Extract the (X, Y) coordinate from the center of the cell holding the provided text.  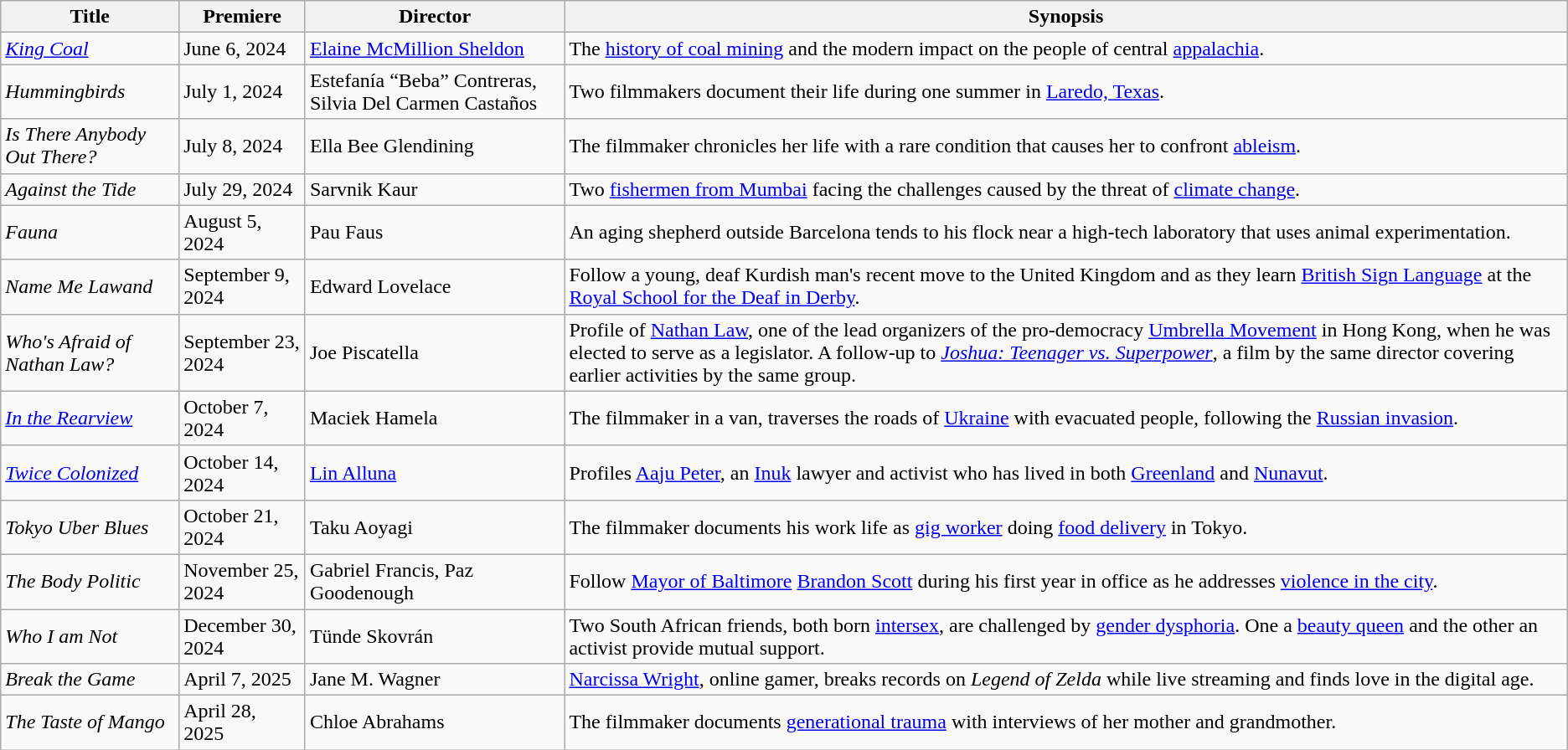
An aging shepherd outside Barcelona tends to his flock near a high-tech laboratory that uses animal experimentation. (1065, 233)
November 25, 2024 (243, 581)
September 23, 2024 (243, 352)
Gabriel Francis, Paz Goodenough (435, 581)
The filmmaker in a van, traverses the roads of Ukraine with evacuated people, following the Russian invasion. (1065, 419)
June 6, 2024 (243, 49)
Two fishermen from Mumbai facing the challenges caused by the threat of climate change. (1065, 189)
Sarvnik Kaur (435, 189)
Maciek Hamela (435, 419)
April 28, 2025 (243, 723)
Chloe Abrahams (435, 723)
July 29, 2024 (243, 189)
Fauna (90, 233)
The Body Politic (90, 581)
Two filmmakers document their life during one summer in Laredo, Texas. (1065, 92)
Synopsis (1065, 17)
Who's Afraid of Nathan Law? (90, 352)
Pau Faus (435, 233)
Name Me Lawand (90, 286)
In the Rearview (90, 419)
October 21, 2024 (243, 527)
Director (435, 17)
July 8, 2024 (243, 146)
Edward Lovelace (435, 286)
The filmmaker chronicles her life with a rare condition that causes her to confront ableism. (1065, 146)
August 5, 2024 (243, 233)
September 9, 2024 (243, 286)
Premiere (243, 17)
Is There Anybody Out There? (90, 146)
October 14, 2024 (243, 472)
The filmmaker documents his work life as gig worker doing food delivery in Tokyo. (1065, 527)
Taku Aoyagi (435, 527)
Narcissa Wright, online gamer, breaks records on Legend of Zelda while live streaming and finds love in the digital age. (1065, 680)
Jane M. Wagner (435, 680)
Tünde Skovrán (435, 636)
October 7, 2024 (243, 419)
Break the Game (90, 680)
December 30, 2024 (243, 636)
Tokyo Uber Blues (90, 527)
April 7, 2025 (243, 680)
Lin Alluna (435, 472)
The filmmaker documents generational trauma with interviews of her mother and grandmother. (1065, 723)
Title (90, 17)
Joe Piscatella (435, 352)
Follow Mayor of Baltimore Brandon Scott during his first year in office as he addresses violence in the city. (1065, 581)
Who I am Not (90, 636)
King Coal (90, 49)
Elaine McMillion Sheldon (435, 49)
The history of coal mining and the modern impact on the people of central appalachia. (1065, 49)
Hummingbirds (90, 92)
Ella Bee Glendining (435, 146)
Profiles Aaju Peter, an Inuk lawyer and activist who has lived in both Greenland and Nunavut. (1065, 472)
Twice Colonized (90, 472)
Against the Tide (90, 189)
The Taste of Mango (90, 723)
July 1, 2024 (243, 92)
Estefanía “Beba” Contreras, Silvia Del Carmen Castaños (435, 92)
